Pinpoint the cell where the given text exists, returning its (X, Y) midpoint coordinate. 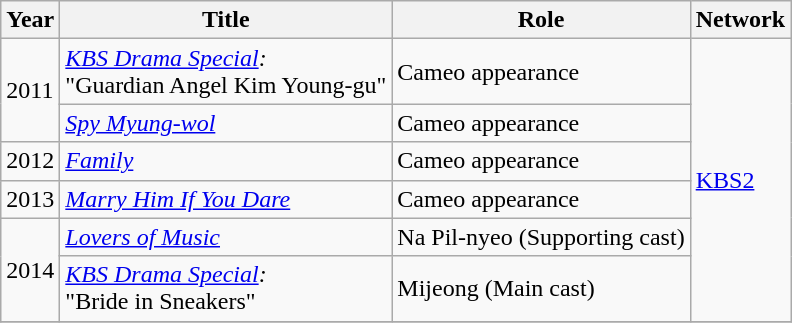
Lovers of Music (226, 237)
Family (226, 161)
Year (30, 20)
Role (541, 20)
KBS Drama Special:"Bride in Sneakers" (226, 288)
Network (740, 20)
KBS Drama Special:"Guardian Angel Kim Young-gu" (226, 72)
Marry Him If You Dare (226, 199)
2012 (30, 161)
2011 (30, 90)
Mijeong (Main cast) (541, 288)
Spy Myung-wol (226, 123)
Na Pil-nyeo (Supporting cast) (541, 237)
2013 (30, 199)
KBS2 (740, 180)
Title (226, 20)
2014 (30, 270)
